Return the [x, y] coordinate for the center point of the cell that contains the specified text.  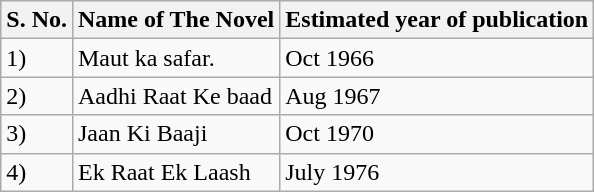
2) [37, 96]
July 1976 [437, 172]
Estimated year of publication [437, 20]
S. No. [37, 20]
Ek Raat Ek Laash [176, 172]
Oct 1970 [437, 134]
Jaan Ki Baaji [176, 134]
Maut ka safar. [176, 58]
Aug 1967 [437, 96]
Aadhi Raat Ke baad [176, 96]
Oct 1966 [437, 58]
3) [37, 134]
4) [37, 172]
Name of The Novel [176, 20]
1) [37, 58]
